Return the [x, y] coordinate for the center point of the cell that contains the specified text.  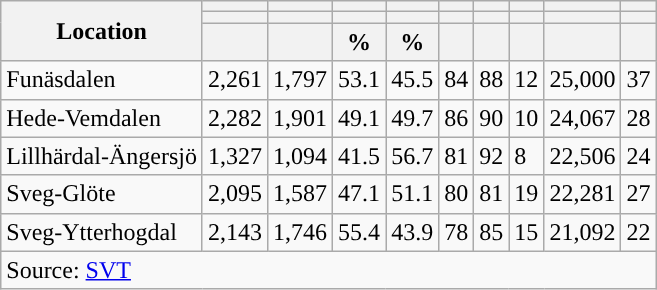
1,094 [300, 156]
55.4 [360, 232]
15 [526, 232]
80 [456, 194]
Sveg-Ytterhogdal [102, 232]
1,746 [300, 232]
84 [456, 80]
27 [638, 194]
45.5 [412, 80]
41.5 [360, 156]
22,506 [582, 156]
47.1 [360, 194]
Location [102, 31]
Sveg-Glöte [102, 194]
19 [526, 194]
43.9 [412, 232]
12 [526, 80]
1,797 [300, 80]
85 [492, 232]
Lillhärdal-Ängersjö [102, 156]
49.1 [360, 118]
86 [456, 118]
24 [638, 156]
28 [638, 118]
25,000 [582, 80]
92 [492, 156]
21,092 [582, 232]
2,261 [234, 80]
1,587 [300, 194]
78 [456, 232]
2,282 [234, 118]
24,067 [582, 118]
90 [492, 118]
22 [638, 232]
56.7 [412, 156]
22,281 [582, 194]
37 [638, 80]
88 [492, 80]
2,143 [234, 232]
2,095 [234, 194]
53.1 [360, 80]
Source: SVT [328, 270]
1,327 [234, 156]
Funäsdalen [102, 80]
1,901 [300, 118]
51.1 [412, 194]
10 [526, 118]
8 [526, 156]
49.7 [412, 118]
Hede-Vemdalen [102, 118]
